From the cell containing the given text, extract its center point as [x, y] coordinate. 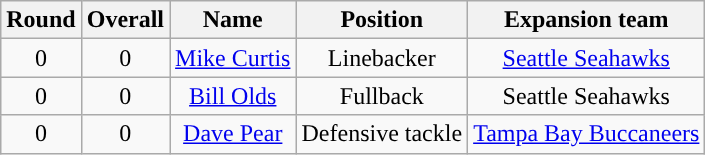
Fullback [382, 96]
Overall [125, 20]
Linebacker [382, 58]
Tampa Bay Buccaneers [586, 134]
Defensive tackle [382, 134]
Name [233, 20]
Dave Pear [233, 134]
Position [382, 20]
Round [41, 20]
Mike Curtis [233, 58]
Expansion team [586, 20]
Bill Olds [233, 96]
